Determine the (x, y) coordinate at the center of the cell enclosing the given text.  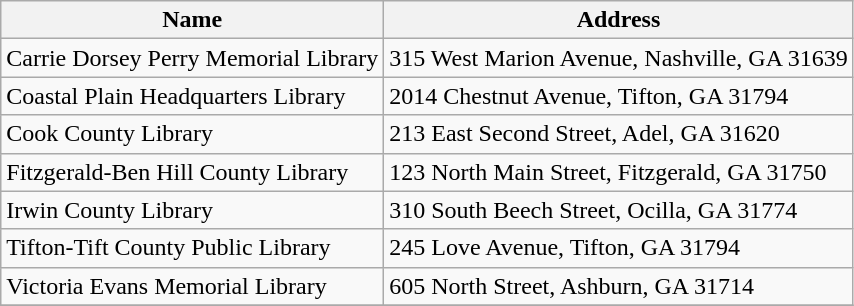
Cook County Library (192, 134)
Address (619, 20)
Name (192, 20)
Tifton-Tift County Public Library (192, 248)
315 West Marion Avenue, Nashville, GA 31639 (619, 58)
Coastal Plain Headquarters Library (192, 96)
Carrie Dorsey Perry Memorial Library (192, 58)
Fitzgerald-Ben Hill County Library (192, 172)
310 South Beech Street, Ocilla, GA 31774 (619, 210)
605 North Street, Ashburn, GA 31714 (619, 286)
Victoria Evans Memorial Library (192, 286)
245 Love Avenue, Tifton, GA 31794 (619, 248)
2014 Chestnut Avenue, Tifton, GA 31794 (619, 96)
213 East Second Street, Adel, GA 31620 (619, 134)
123 North Main Street, Fitzgerald, GA 31750 (619, 172)
Irwin County Library (192, 210)
